Find where the given text appears and provide that cell's center as [X, Y] coordinate. 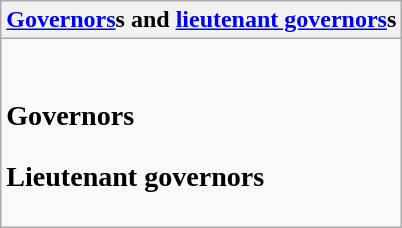
GovernorsLieutenant governors [202, 133]
Governorss and lieutenant governorss [202, 20]
